Output the [X, Y] coordinate of the center of the cell containing the given text.  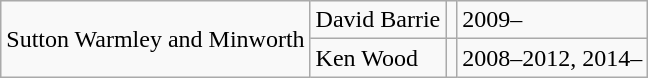
David Barrie [378, 20]
Sutton Warmley and Minworth [156, 39]
2008–2012, 2014– [552, 58]
Ken Wood [378, 58]
2009– [552, 20]
